Identify which cell holds the provided text, then report its (X, Y) central coordinate. 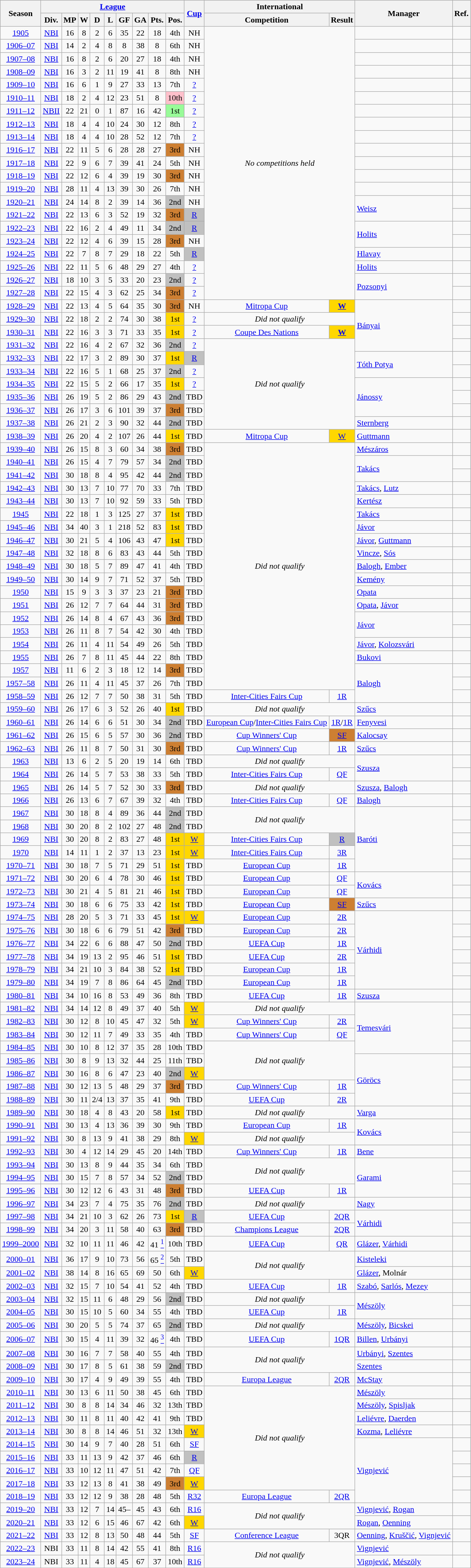
1906–07 (20, 46)
1996–97 (20, 1203)
81 (124, 891)
1960–61 (20, 722)
1920–21 (20, 202)
76 (157, 1203)
Pts. (157, 20)
2001–02 (20, 1273)
Garami (404, 1177)
1995–96 (20, 1190)
1974–75 (20, 917)
1999–2000 (20, 1244)
R32 (194, 1496)
Guttmann (404, 436)
Ref. (462, 13)
1929–30 (20, 319)
1958–59 (20, 696)
Pozsonyi (404, 286)
1QR (342, 1339)
1976–77 (20, 943)
14th (175, 1151)
125 (124, 514)
Fenyvesi (404, 722)
Varga (404, 1112)
Szusza, Balogh (404, 787)
MP (70, 20)
Vincze, Sós (404, 553)
2003–04 (20, 1299)
1932–33 (20, 358)
1918–19 (20, 176)
1968 (20, 826)
1994–95 (20, 1177)
1986–87 (20, 1073)
1907–08 (20, 59)
2015–16 (20, 1457)
66 (124, 384)
Cup (194, 13)
2005–06 (20, 1325)
Bányai (404, 325)
1951 (20, 605)
2013–14 (20, 1431)
92 (124, 501)
1963 (20, 761)
NBII (51, 111)
2009–10 (20, 1379)
Kozma, Leliévre (404, 1431)
1988–89 (20, 1099)
1940–41 (20, 462)
Mészáros (404, 449)
1917–18 (20, 163)
1933–34 (20, 371)
Kalocsay (404, 735)
Takács, Lutz (404, 488)
1912–13 (20, 124)
Szabó, Sarlós, Mezey (404, 1286)
1943–44 (20, 501)
1935–36 (20, 397)
Season (20, 13)
1949–50 (20, 579)
Mészöly, Spisljak (404, 1405)
1992–93 (20, 1151)
Göröcs (404, 1080)
Manager (404, 13)
1941–42 (20, 475)
Jávor, Guttmann (404, 540)
1911–12 (20, 111)
1966 (20, 800)
65 2 (157, 1259)
107 (124, 436)
1945 (20, 514)
1975–76 (20, 930)
1982–83 (20, 1022)
1952 (20, 618)
1957–58 (20, 683)
1971–72 (20, 878)
1R/1R (342, 722)
Vignjević, Rogan (404, 1509)
1981–82 (20, 1009)
1921–22 (20, 215)
1954 (20, 644)
1989–90 (20, 1112)
1908–09 (20, 72)
218 (124, 527)
106 (124, 540)
78 (124, 878)
Vignjević, Mészöly (404, 1562)
Temesvári (404, 1028)
1961–62 (20, 735)
1923–24 (20, 241)
Conference League (266, 1536)
1972–73 (20, 891)
Jávor, Kolozsvári (404, 644)
2000–01 (20, 1259)
Div. (51, 20)
2011–12 (20, 1405)
1916–17 (20, 150)
1991–92 (20, 1138)
1936–37 (20, 410)
1946–47 (20, 540)
1985–86 (20, 1060)
45– (124, 1509)
1937–38 (20, 423)
2019–20 (20, 1509)
1927–28 (20, 293)
Competition (266, 20)
1965 (20, 787)
1924–25 (20, 254)
1928–29 (20, 306)
61 (124, 1366)
D (97, 20)
Weisz (404, 208)
Kemény (404, 579)
Coupe Des Nations (266, 332)
3R (342, 852)
0 (97, 111)
Bene (404, 1151)
1922–23 (20, 228)
Opata, Jávor (404, 605)
101 (124, 410)
No competitions held (279, 163)
Pos. (175, 20)
84 (124, 969)
1997–98 (20, 1217)
2014–15 (20, 1444)
1939–40 (20, 449)
2008–09 (20, 1366)
68 (124, 371)
1977–78 (20, 956)
Baróti (404, 839)
Mészöly, Bicskei (404, 1325)
1978–79 (20, 969)
1948–49 (20, 566)
1967 (20, 813)
77 (124, 488)
1905 (20, 33)
League (113, 7)
70 (141, 488)
1984–85 (20, 1047)
1910–11 (20, 98)
1919–20 (20, 189)
Balogh, Ember (404, 566)
1970 (20, 852)
1930–31 (20, 332)
1969 (20, 839)
1926–27 (20, 280)
Szentes (404, 1366)
69 (141, 1273)
Champions League (266, 1230)
88 (124, 943)
2021–22 (20, 1536)
11th (175, 1060)
L (110, 20)
2023–24 (20, 1562)
3QR (342, 1536)
1979–80 (20, 982)
1973–74 (20, 904)
1970–71 (20, 865)
1983–84 (20, 1035)
Kisteleki (404, 1259)
1953 (20, 631)
Urbányi, Szentes (404, 1353)
Kertész (404, 501)
1987–88 (20, 1086)
Glázer, Molnár (404, 1273)
International (279, 7)
Bukovi (404, 657)
Nagy (404, 1203)
1934–35 (20, 384)
Oenning, Kruščić, Vignjević (404, 1536)
Glázer, Várhidi (404, 1244)
46 3 (157, 1339)
2017–18 (20, 1483)
Sternberg (404, 423)
87 (124, 111)
2/4 (97, 1099)
Tóth Potya (404, 364)
Billen, Urbányi (404, 1339)
1998–99 (20, 1230)
Jánossy (404, 397)
41 1 (157, 1244)
GF (124, 20)
1962–63 (20, 748)
Result (342, 20)
1931–32 (20, 345)
1990–91 (20, 1125)
102 (124, 826)
European Cup/Inter-Cities Fairs Cup (266, 722)
Leliévre, Daerden (404, 1418)
McStay (404, 1379)
1947–48 (20, 553)
1938–39 (20, 436)
2010–11 (20, 1392)
2020–21 (20, 1522)
Hlavay (404, 254)
1957 (20, 670)
1993–94 (20, 1164)
1950 (20, 592)
2012–13 (20, 1418)
1955 (20, 657)
63 (157, 1230)
2006–07 (20, 1339)
2022–23 (20, 1549)
2016–17 (20, 1470)
GA (141, 20)
1909–10 (20, 85)
QR (342, 1244)
2002–03 (20, 1286)
Rogan, Oenning (404, 1522)
2018–19 (20, 1496)
2004–05 (20, 1312)
1959–60 (20, 709)
1945–46 (20, 527)
1964 (20, 774)
Opata (404, 592)
90 (124, 423)
2007–08 (20, 1353)
1942–43 (20, 488)
1980–81 (20, 996)
1925–26 (20, 267)
1913–14 (20, 137)
